Extract the (X, Y) coordinate from the center of the cell holding the provided text.  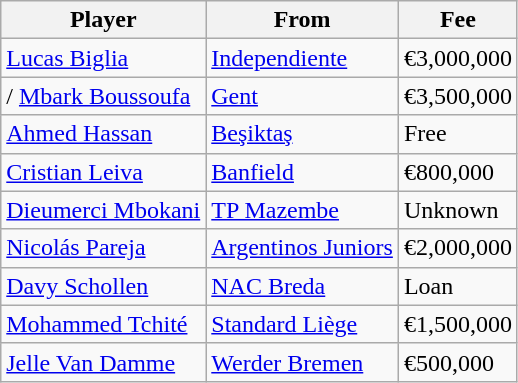
Lucas Biglia (104, 58)
Independiente (302, 58)
€2,000,000 (458, 248)
Unknown (458, 210)
Nicolás Pareja (104, 248)
Mohammed Tchité (104, 324)
Cristian Leiva (104, 172)
Werder Bremen (302, 362)
€800,000 (458, 172)
Jelle Van Damme (104, 362)
€500,000 (458, 362)
Loan (458, 286)
€3,000,000 (458, 58)
Gent (302, 96)
Banfield (302, 172)
Fee (458, 20)
NAC Breda (302, 286)
€3,500,000 (458, 96)
Ahmed Hassan (104, 134)
€1,500,000 (458, 324)
Standard Liège (302, 324)
Davy Schollen (104, 286)
Dieumerci Mbokani (104, 210)
From (302, 20)
Beşiktaş (302, 134)
Player (104, 20)
Argentinos Juniors (302, 248)
TP Mazembe (302, 210)
Free (458, 134)
/ Mbark Boussoufa (104, 96)
